Determine the [x, y] coordinate at the center of the cell enclosing the given text.  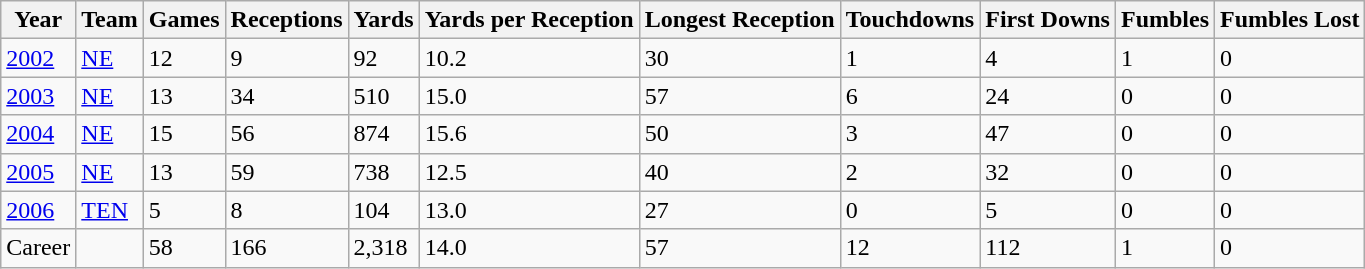
510 [384, 96]
112 [1048, 248]
Team [110, 20]
92 [384, 58]
Receptions [286, 20]
8 [286, 210]
2,318 [384, 248]
2002 [38, 58]
15.0 [529, 96]
2003 [38, 96]
58 [184, 248]
2006 [38, 210]
2004 [38, 134]
874 [384, 134]
Fumbles [1164, 20]
47 [1048, 134]
Fumbles Lost [1290, 20]
34 [286, 96]
2 [910, 172]
59 [286, 172]
Year [38, 20]
9 [286, 58]
4 [1048, 58]
Games [184, 20]
10.2 [529, 58]
13.0 [529, 210]
3 [910, 134]
56 [286, 134]
TEN [110, 210]
15 [184, 134]
Yards per Reception [529, 20]
14.0 [529, 248]
Touchdowns [910, 20]
12.5 [529, 172]
Longest Reception [740, 20]
15.6 [529, 134]
30 [740, 58]
24 [1048, 96]
50 [740, 134]
32 [1048, 172]
27 [740, 210]
166 [286, 248]
104 [384, 210]
738 [384, 172]
40 [740, 172]
First Downs [1048, 20]
6 [910, 96]
2005 [38, 172]
Yards [384, 20]
Career [38, 248]
